Scan for the cell matching the given text and deliver its (x, y) coordinate at center. 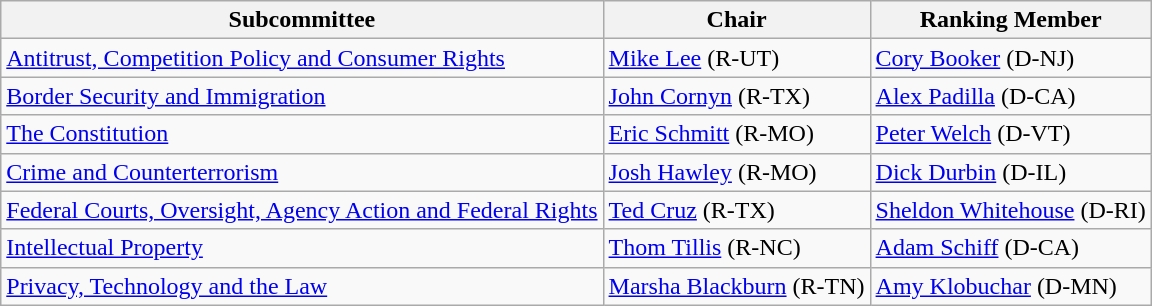
Alex Padilla (D-CA) (1010, 96)
Chair (736, 20)
Cory Booker (D-NJ) (1010, 58)
Thom Tillis (R-NC) (736, 248)
Dick Durbin (D-IL) (1010, 172)
Subcommittee (302, 20)
Ranking Member (1010, 20)
Antitrust, Competition Policy and Consumer Rights (302, 58)
Amy Klobuchar (D-MN) (1010, 286)
Federal Courts, Oversight, Agency Action and Federal Rights (302, 210)
Border Security and Immigration (302, 96)
Eric Schmitt (R-MO) (736, 134)
Ted Cruz (R-TX) (736, 210)
Privacy, Technology and the Law (302, 286)
Sheldon Whitehouse (D-RI) (1010, 210)
Intellectual Property (302, 248)
The Constitution (302, 134)
Crime and Counterterrorism (302, 172)
Mike Lee (R-UT) (736, 58)
Marsha Blackburn (R-TN) (736, 286)
Peter Welch (D-VT) (1010, 134)
Adam Schiff (D-CA) (1010, 248)
Josh Hawley (R-MO) (736, 172)
John Cornyn (R-TX) (736, 96)
